Search for the cell housing the specified text and yield its (x, y) center coordinate. 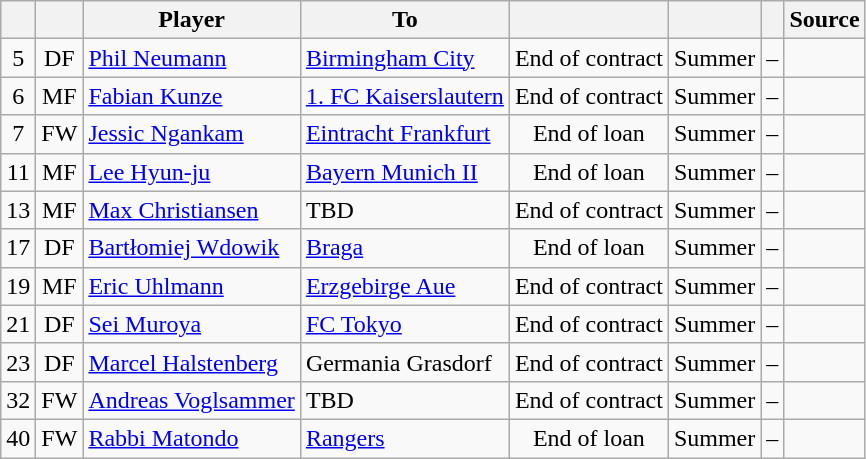
Rabbi Matondo (192, 438)
Lee Hyun-ju (192, 172)
Eric Uhlmann (192, 286)
Phil Neumann (192, 58)
Rangers (404, 438)
7 (18, 134)
Source (824, 20)
Fabian Kunze (192, 96)
40 (18, 438)
Marcel Halstenberg (192, 362)
1. FC Kaiserslautern (404, 96)
21 (18, 324)
Sei Muroya (192, 324)
To (404, 20)
32 (18, 400)
FC Tokyo (404, 324)
5 (18, 58)
Eintracht Frankfurt (404, 134)
Braga (404, 248)
Bartłomiej Wdowik (192, 248)
Birmingham City (404, 58)
Max Christiansen (192, 210)
Erzgebirge Aue (404, 286)
Germania Grasdorf (404, 362)
Bayern Munich II (404, 172)
6 (18, 96)
17 (18, 248)
11 (18, 172)
Player (192, 20)
13 (18, 210)
19 (18, 286)
23 (18, 362)
Jessic Ngankam (192, 134)
Andreas Voglsammer (192, 400)
